Search for the cell housing the specified text and yield its [x, y] center coordinate. 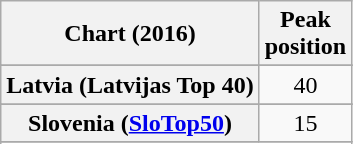
40 [305, 85]
Latvia (Latvijas Top 40) [130, 85]
Chart (2016) [130, 34]
Peak position [305, 34]
Slovenia (SloTop50) [130, 123]
15 [305, 123]
